Find where the given text appears and provide that cell's center as (x, y) coordinate. 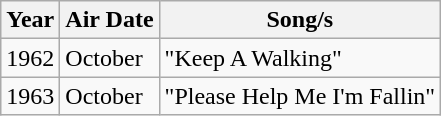
Song/s (300, 20)
1963 (30, 96)
"Keep A Walking" (300, 58)
1962 (30, 58)
Air Date (110, 20)
Year (30, 20)
"Please Help Me I'm Fallin" (300, 96)
